Pinpoint the cell where the given text exists, returning its [x, y] midpoint coordinate. 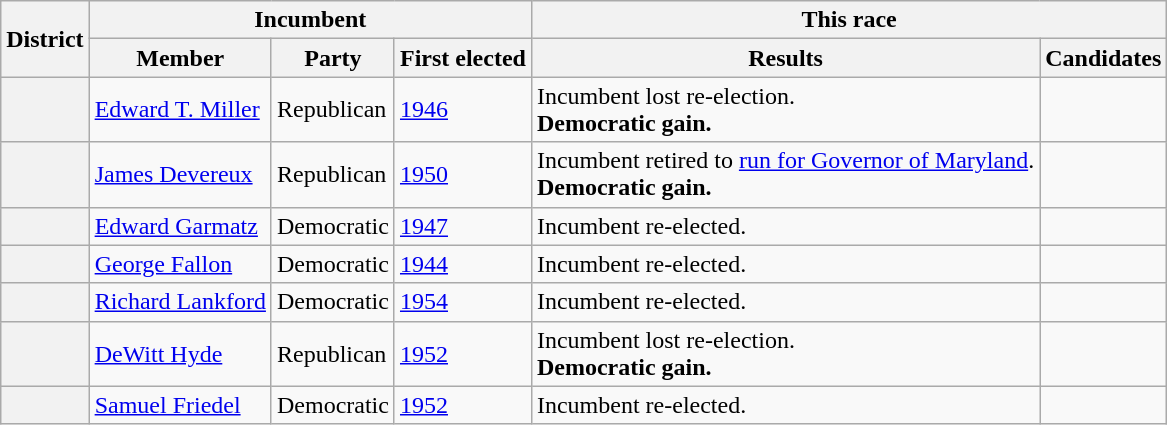
This race [848, 20]
Edward T. Miller [180, 110]
Richard Lankford [180, 302]
Member [180, 58]
Candidates [1104, 58]
1947 [462, 226]
District [45, 39]
1946 [462, 110]
Party [332, 58]
1954 [462, 302]
Incumbent retired to run for Governor of Maryland.Democratic gain. [785, 174]
George Fallon [180, 264]
Edward Garmatz [180, 226]
1950 [462, 174]
DeWitt Hyde [180, 354]
James Devereux [180, 174]
First elected [462, 58]
1944 [462, 264]
Samuel Friedel [180, 405]
Results [785, 58]
Incumbent [310, 20]
